Determine the [x, y] coordinate at the center of the cell enclosing the given text.  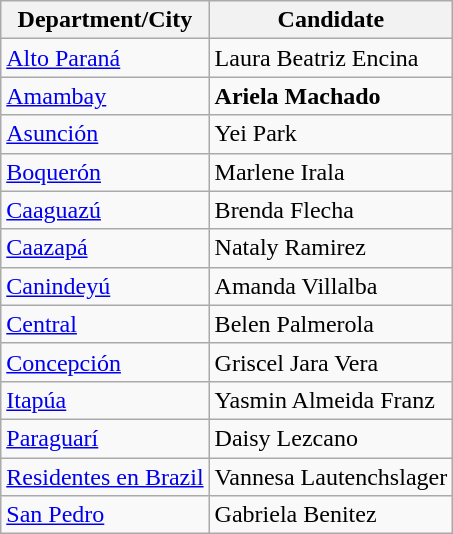
Laura Beatriz Encina [331, 58]
Central [105, 324]
Belen Palmerola [331, 324]
Yei Park [331, 134]
Caazapá [105, 248]
Brenda Flecha [331, 210]
Concepción [105, 362]
Daisy Lezcano [331, 438]
Vannesa Lautenchslager [331, 477]
Amambay [105, 96]
Residentes en Brazil [105, 477]
Candidate [331, 20]
San Pedro [105, 515]
Asunción [105, 134]
Amanda Villalba [331, 286]
Canindeyú [105, 286]
Caaguazú [105, 210]
Department/City [105, 20]
Ariela Machado [331, 96]
Itapúa [105, 400]
Alto Paraná [105, 58]
Marlene Irala [331, 172]
Boquerón [105, 172]
Yasmin Almeida Franz [331, 400]
Paraguarí [105, 438]
Gabriela Benitez [331, 515]
Nataly Ramirez [331, 248]
Griscel Jara Vera [331, 362]
